Return the (x, y) coordinate for the center point of the cell that contains the specified text.  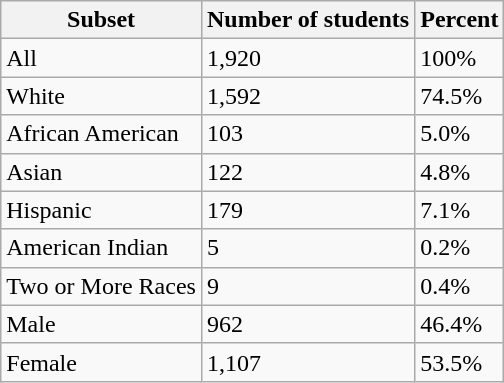
Hispanic (102, 210)
American Indian (102, 248)
5 (308, 248)
Percent (460, 20)
African American (102, 134)
122 (308, 172)
5.0% (460, 134)
White (102, 96)
Number of students (308, 20)
Female (102, 362)
4.8% (460, 172)
9 (308, 286)
7.1% (460, 210)
100% (460, 58)
962 (308, 324)
Male (102, 324)
Subset (102, 20)
53.5% (460, 362)
1,592 (308, 96)
Two or More Races (102, 286)
1,920 (308, 58)
46.4% (460, 324)
0.2% (460, 248)
103 (308, 134)
All (102, 58)
0.4% (460, 286)
Asian (102, 172)
1,107 (308, 362)
179 (308, 210)
74.5% (460, 96)
